Extract the [X, Y] coordinate from the center of the cell holding the provided text.  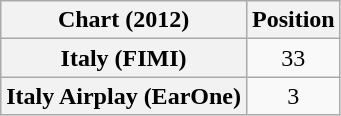
3 [293, 96]
Position [293, 20]
Chart (2012) [124, 20]
33 [293, 58]
Italy Airplay (EarOne) [124, 96]
Italy (FIMI) [124, 58]
